Pinpoint the cell where the given text exists, returning its (x, y) midpoint coordinate. 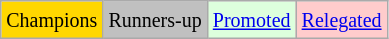
Runners-up (155, 20)
Relegated (342, 20)
Promoted (252, 20)
Champions (52, 20)
